From the cell containing the given text, extract its center point as [X, Y] coordinate. 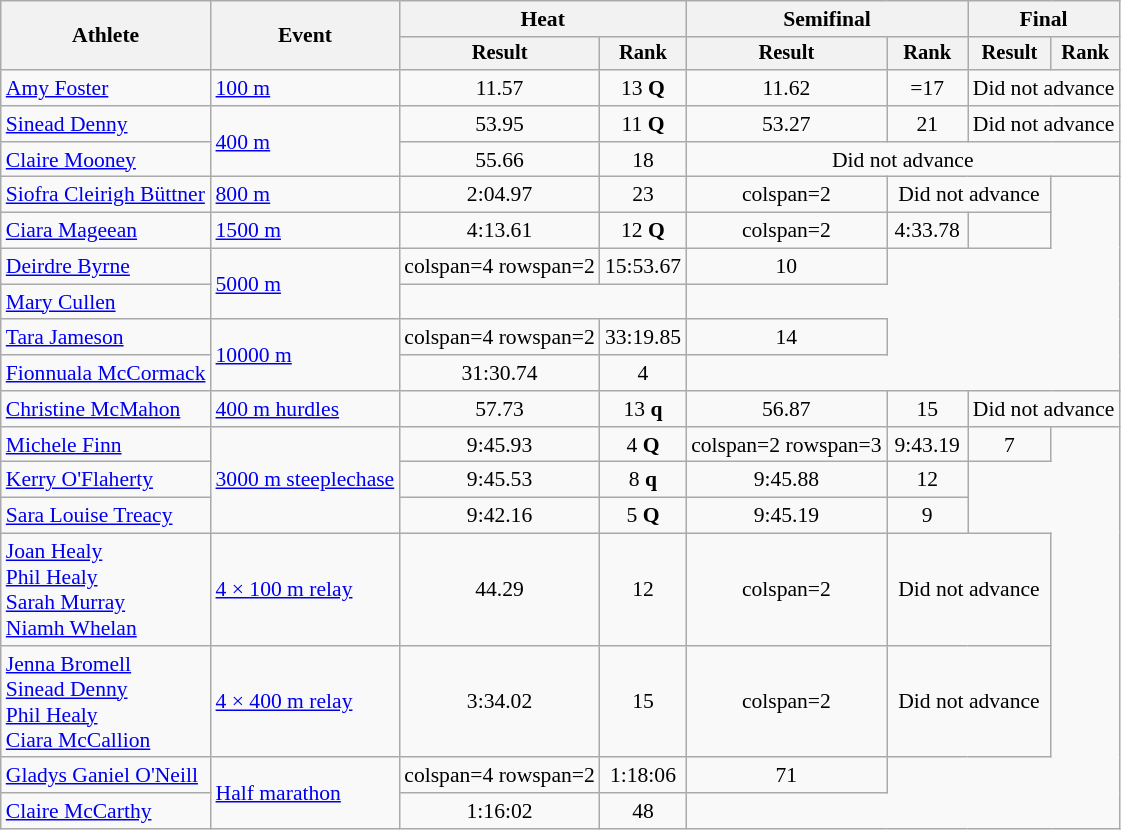
=17 [928, 88]
2:04.97 [500, 195]
9:45.53 [500, 480]
9:45.19 [786, 516]
1:18:06 [643, 776]
Sara Louise Treacy [106, 516]
9:42.16 [500, 516]
Claire McCarthy [106, 811]
10000 m [306, 356]
1500 m [306, 231]
Deirdre Byrne [106, 267]
55.66 [500, 160]
Gladys Ganiel O'Neill [106, 776]
4 Q [643, 445]
4 × 400 m relay [306, 702]
Sinead Denny [106, 124]
13 q [643, 409]
13 Q [643, 88]
Kerry O'Flaherty [106, 480]
Joan HealyPhil HealySarah MurrayNiamh Whelan [106, 590]
Semifinal [827, 19]
10 [786, 267]
Michele Finn [106, 445]
53.95 [500, 124]
Final [1044, 19]
Ciara Mageean [106, 231]
11 Q [643, 124]
Fionnuala McCormack [106, 373]
Half marathon [306, 794]
4 × 100 m relay [306, 590]
14 [786, 338]
400 m hurdles [306, 409]
44.29 [500, 590]
3000 m steeplechase [306, 480]
15:53.67 [643, 267]
Jenna BromellSinead DennyPhil HealyCiara McCallion [106, 702]
9:43.19 [928, 445]
7 [1010, 445]
Mary Cullen [106, 302]
11.57 [500, 88]
Claire Mooney [106, 160]
33:19.85 [643, 338]
4 [643, 373]
100 m [306, 88]
3:34.02 [500, 702]
colspan=2 rowspan=3 [786, 445]
800 m [306, 195]
Tara Jameson [106, 338]
Siofra Cleirigh Büttner [106, 195]
Athlete [106, 36]
21 [928, 124]
11.62 [786, 88]
9 [928, 516]
Christine McMahon [106, 409]
8 q [643, 480]
1:16:02 [500, 811]
12 Q [643, 231]
57.73 [500, 409]
9:45.88 [786, 480]
4:13.61 [500, 231]
31:30.74 [500, 373]
56.87 [786, 409]
5 Q [643, 516]
400 m [306, 142]
Amy Foster [106, 88]
5000 m [306, 284]
4:33.78 [928, 231]
53.27 [786, 124]
9:45.93 [500, 445]
71 [786, 776]
18 [643, 160]
23 [643, 195]
Event [306, 36]
48 [643, 811]
Heat [542, 19]
